Provide the [X, Y] coordinate of the cell's center where the given text is located.  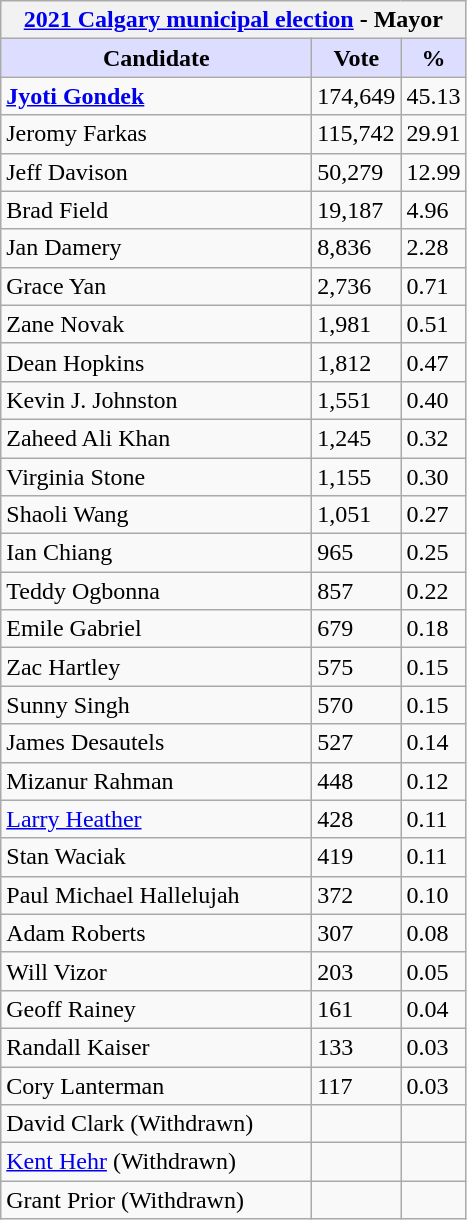
0.32 [434, 438]
0.25 [434, 553]
161 [356, 1009]
1,981 [356, 324]
1,245 [356, 438]
4.96 [434, 210]
0.04 [434, 1009]
Shaoli Wang [156, 515]
8,836 [356, 248]
Teddy Ogbonna [156, 591]
Mizanur Rahman [156, 781]
Stan Waciak [156, 857]
0.08 [434, 933]
0.22 [434, 591]
% [434, 58]
117 [356, 1085]
575 [356, 667]
570 [356, 705]
0.47 [434, 362]
0.30 [434, 477]
0.05 [434, 971]
Zane Novak [156, 324]
Zac Hartley [156, 667]
0.51 [434, 324]
Paul Michael Hallelujah [156, 895]
Virginia Stone [156, 477]
857 [356, 591]
Vote [356, 58]
Candidate [156, 58]
Dean Hopkins [156, 362]
133 [356, 1047]
965 [356, 553]
1,051 [356, 515]
David Clark (Withdrawn) [156, 1124]
Cory Lanterman [156, 1085]
0.40 [434, 400]
Geoff Rainey [156, 1009]
372 [356, 895]
0.71 [434, 286]
419 [356, 857]
0.12 [434, 781]
174,649 [356, 96]
203 [356, 971]
Jeromy Farkas [156, 134]
0.14 [434, 743]
2021 Calgary municipal election - Mayor [234, 20]
679 [356, 629]
307 [356, 933]
115,742 [356, 134]
Zaheed Ali Khan [156, 438]
Jeff Davison [156, 172]
1,155 [356, 477]
Kevin J. Johnston [156, 400]
50,279 [356, 172]
Emile Gabriel [156, 629]
19,187 [356, 210]
0.27 [434, 515]
45.13 [434, 96]
0.18 [434, 629]
29.91 [434, 134]
Ian Chiang [156, 553]
Grace Yan [156, 286]
2,736 [356, 286]
527 [356, 743]
Larry Heather [156, 819]
1,551 [356, 400]
12.99 [434, 172]
448 [356, 781]
Kent Hehr (Withdrawn) [156, 1162]
Randall Kaiser [156, 1047]
428 [356, 819]
Adam Roberts [156, 933]
Grant Prior (Withdrawn) [156, 1200]
2.28 [434, 248]
1,812 [356, 362]
Will Vizor [156, 971]
Sunny Singh [156, 705]
James Desautels [156, 743]
0.10 [434, 895]
Jan Damery [156, 248]
Jyoti Gondek [156, 96]
Brad Field [156, 210]
